Search for the cell housing the specified text and yield its [x, y] center coordinate. 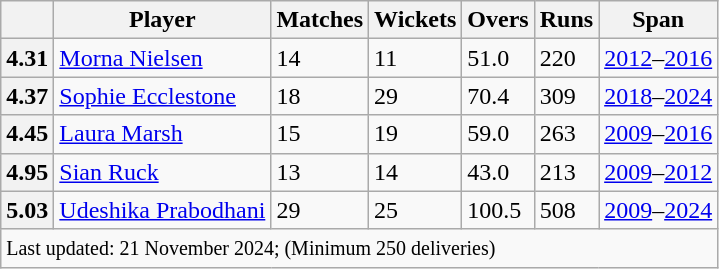
2009–2016 [658, 134]
4.31 [28, 58]
508 [566, 210]
19 [416, 134]
Laura Marsh [162, 134]
18 [320, 96]
Udeshika Prabodhani [162, 210]
13 [320, 172]
43.0 [498, 172]
4.37 [28, 96]
213 [566, 172]
309 [566, 96]
Last updated: 21 November 2024; (Minimum 250 deliveries) [360, 248]
4.45 [28, 134]
Sophie Ecclestone [162, 96]
220 [566, 58]
100.5 [498, 210]
70.4 [498, 96]
25 [416, 210]
Sian Ruck [162, 172]
Span [658, 20]
5.03 [28, 210]
51.0 [498, 58]
2009–2012 [658, 172]
11 [416, 58]
15 [320, 134]
2012–2016 [658, 58]
Wickets [416, 20]
4.95 [28, 172]
Overs [498, 20]
Player [162, 20]
Morna Nielsen [162, 58]
2018–2024 [658, 96]
Matches [320, 20]
2009–2024 [658, 210]
Runs [566, 20]
59.0 [498, 134]
263 [566, 134]
